Capture the cell that displays the provided text and extract its [x, y] central coordinate. 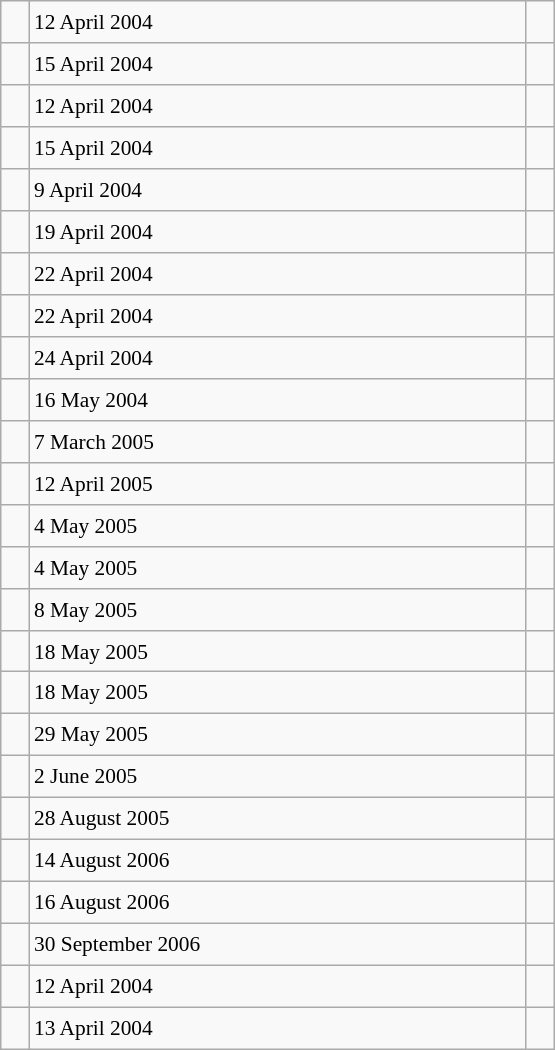
16 May 2004 [278, 399]
24 April 2004 [278, 358]
7 March 2005 [278, 441]
12 April 2005 [278, 483]
14 August 2006 [278, 861]
28 August 2005 [278, 819]
8 May 2005 [278, 609]
30 September 2006 [278, 945]
13 April 2004 [278, 1028]
9 April 2004 [278, 190]
19 April 2004 [278, 232]
16 August 2006 [278, 903]
29 May 2005 [278, 735]
2 June 2005 [278, 777]
